For the text-containing cell, return its midpoint in (X, Y) coordinate format. 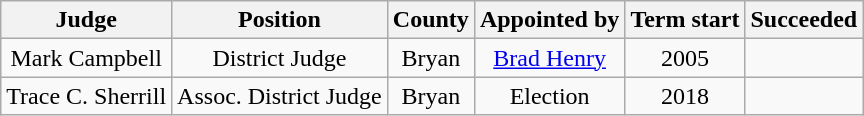
Judge (86, 20)
Trace C. Sherrill (86, 96)
Assoc. District Judge (280, 96)
Election (549, 96)
Brad Henry (549, 58)
Appointed by (549, 20)
2005 (685, 58)
Position (280, 20)
2018 (685, 96)
Succeeded (804, 20)
District Judge (280, 58)
Mark Campbell (86, 58)
Term start (685, 20)
County (430, 20)
